Capture the cell that displays the provided text and extract its (x, y) central coordinate. 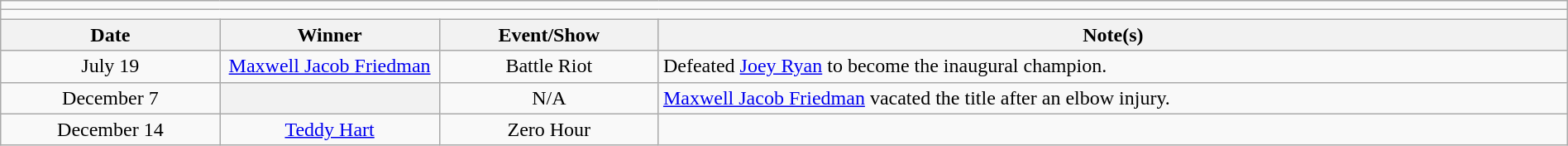
Note(s) (1113, 35)
Defeated Joey Ryan to become the inaugural champion. (1113, 66)
Date (111, 35)
Teddy Hart (329, 129)
December 7 (111, 98)
Zero Hour (549, 129)
Maxwell Jacob Friedman (329, 66)
N/A (549, 98)
July 19 (111, 66)
Battle Riot (549, 66)
Winner (329, 35)
December 14 (111, 129)
Maxwell Jacob Friedman vacated the title after an elbow injury. (1113, 98)
Event/Show (549, 35)
